Return (X, Y) of the center of cell containing provided text 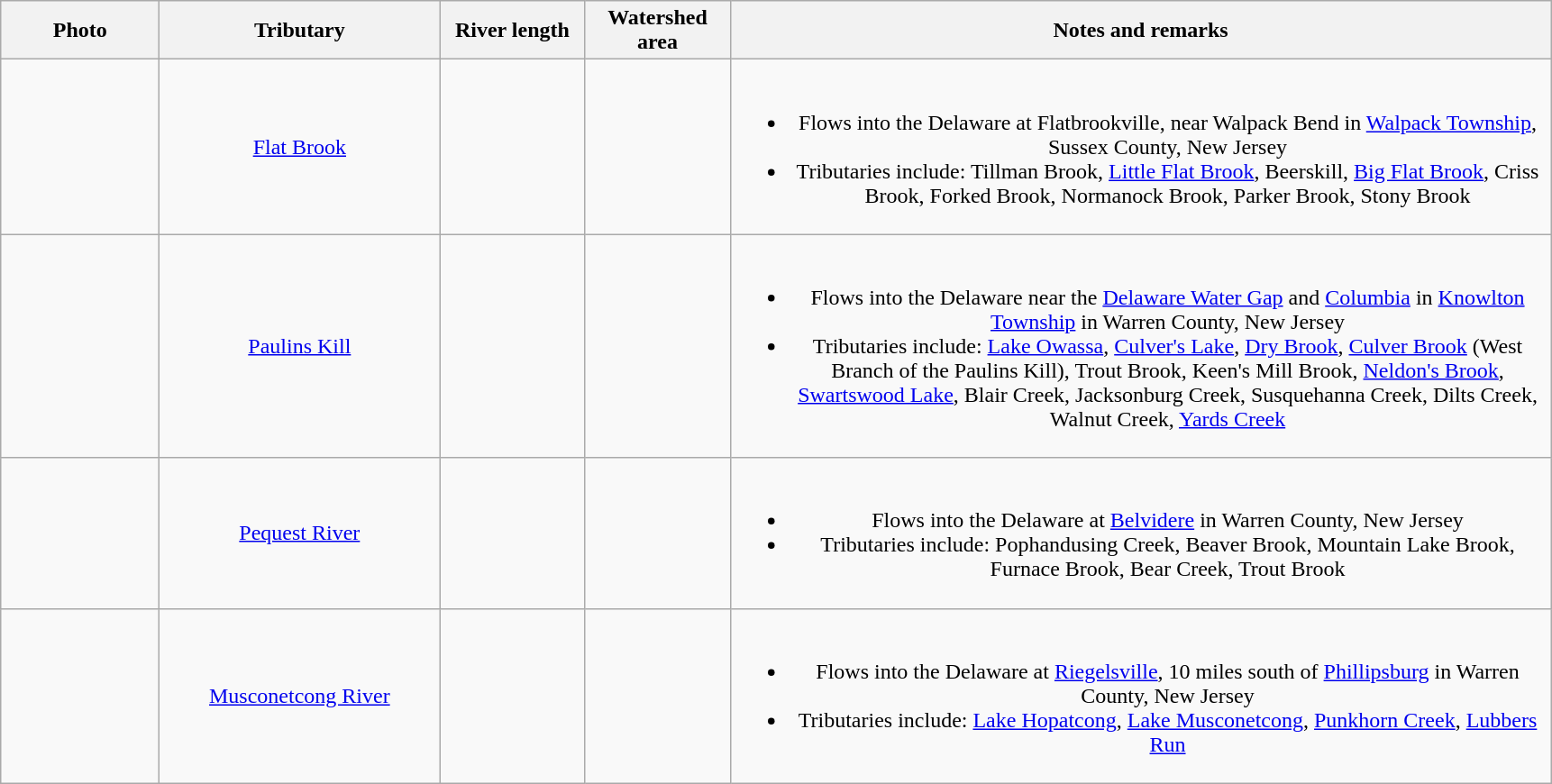
Musconetcong River (299, 696)
Watershed area (658, 31)
Pequest River (299, 533)
Photo (80, 31)
Paulins Kill (299, 346)
River length (512, 31)
Tributary (299, 31)
Notes and remarks (1141, 31)
Flat Brook (299, 147)
